Scan for the cell matching the given text and deliver its (X, Y) coordinate at center. 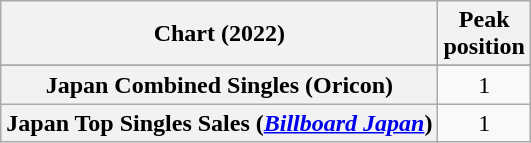
Chart (2022) (220, 34)
Japan Top Singles Sales (Billboard Japan) (220, 123)
Peakposition (484, 34)
Japan Combined Singles (Oricon) (220, 85)
